Find where the given text appears and provide that cell's center as (X, Y) coordinate. 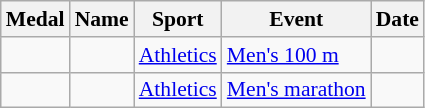
Sport (178, 19)
Date (398, 19)
Event (296, 19)
Men's 100 m (296, 55)
Medal (36, 19)
Men's marathon (296, 90)
Name (102, 19)
